Output the [X, Y] coordinate of the center of the cell containing the given text.  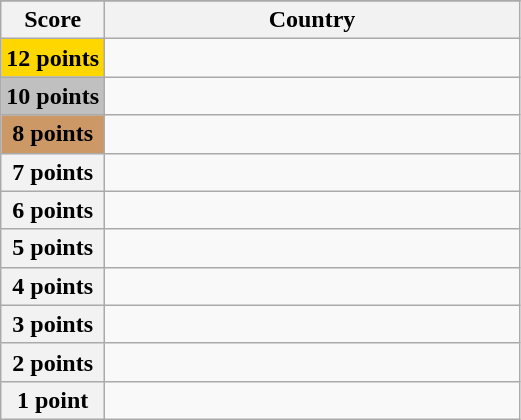
2 points [53, 362]
3 points [53, 324]
1 point [53, 400]
5 points [53, 248]
Score [53, 20]
12 points [53, 58]
7 points [53, 172]
4 points [53, 286]
8 points [53, 134]
10 points [53, 96]
Country [312, 20]
6 points [53, 210]
